Detect which cell encompasses the target text, then output its [x, y] center coordinate. 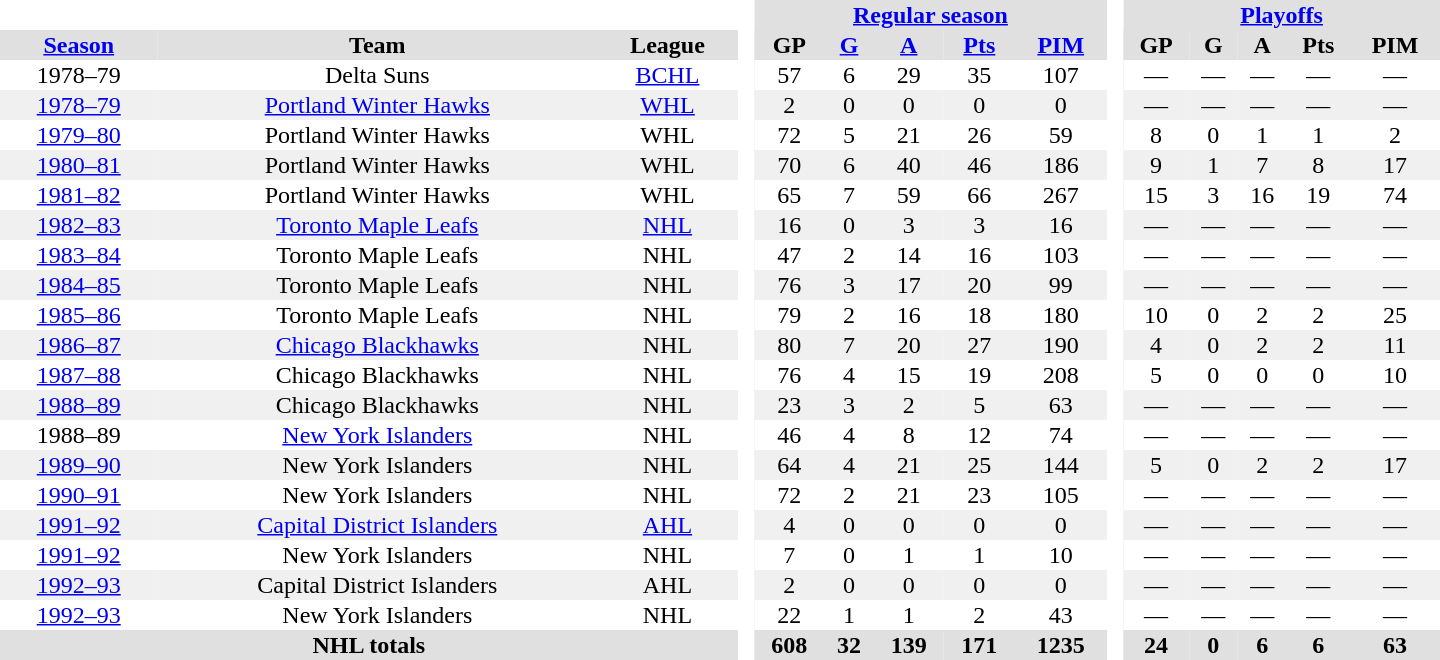
186 [1061, 165]
79 [790, 315]
27 [980, 345]
57 [790, 75]
1985–86 [78, 315]
1990–91 [78, 495]
99 [1061, 285]
24 [1156, 645]
Playoffs [1282, 15]
64 [790, 465]
47 [790, 255]
70 [790, 165]
Team [377, 45]
190 [1061, 345]
32 [850, 645]
171 [980, 645]
608 [790, 645]
22 [790, 615]
12 [980, 435]
180 [1061, 315]
11 [1395, 345]
NHL totals [369, 645]
1983–84 [78, 255]
66 [980, 195]
139 [908, 645]
Delta Suns [377, 75]
BCHL [668, 75]
1984–85 [78, 285]
1987–88 [78, 375]
1235 [1061, 645]
1982–83 [78, 225]
107 [1061, 75]
29 [908, 75]
40 [908, 165]
League [668, 45]
144 [1061, 465]
26 [980, 135]
103 [1061, 255]
1980–81 [78, 165]
1989–90 [78, 465]
35 [980, 75]
9 [1156, 165]
18 [980, 315]
80 [790, 345]
65 [790, 195]
Regular season [930, 15]
Season [78, 45]
267 [1061, 195]
14 [908, 255]
1979–80 [78, 135]
1986–87 [78, 345]
1981–82 [78, 195]
105 [1061, 495]
208 [1061, 375]
43 [1061, 615]
